Pinpoint the cell where the given text exists, returning its [x, y] midpoint coordinate. 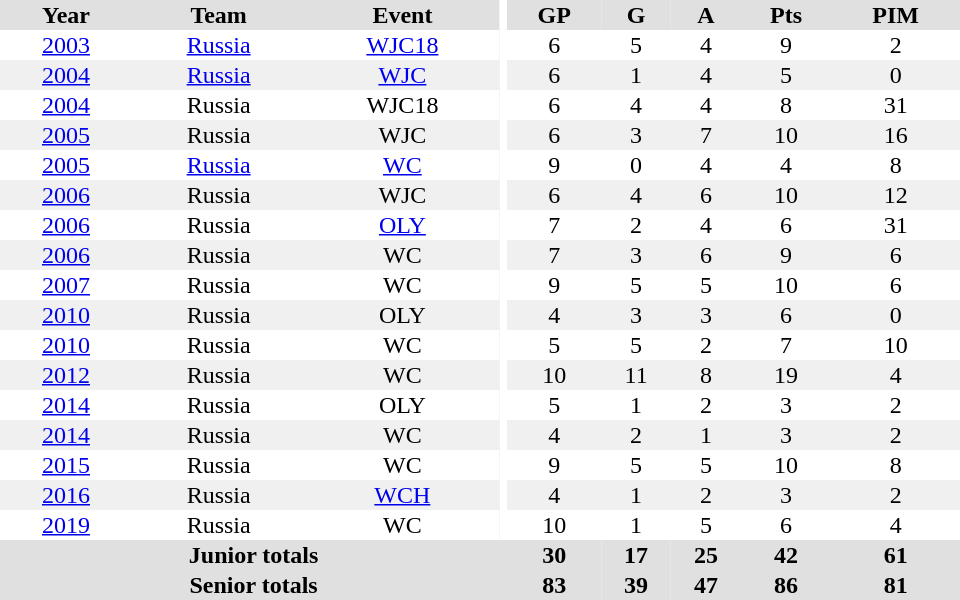
81 [896, 585]
2012 [66, 375]
83 [554, 585]
2007 [66, 285]
86 [786, 585]
Year [66, 15]
Junior totals [254, 555]
Pts [786, 15]
11 [636, 375]
2015 [66, 465]
Event [402, 15]
PIM [896, 15]
A [706, 15]
Senior totals [254, 585]
47 [706, 585]
39 [636, 585]
Team [218, 15]
19 [786, 375]
2019 [66, 525]
25 [706, 555]
G [636, 15]
WCH [402, 495]
16 [896, 135]
61 [896, 555]
GP [554, 15]
2016 [66, 495]
2003 [66, 45]
30 [554, 555]
17 [636, 555]
12 [896, 195]
42 [786, 555]
